Output the [x, y] coordinate of the center of the cell containing the given text.  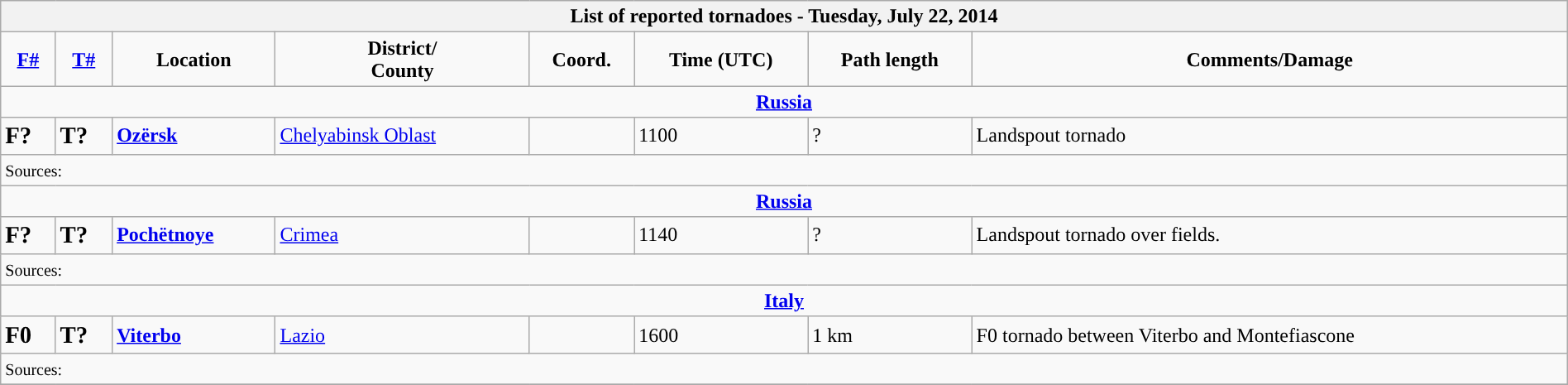
Italy [784, 301]
1100 [721, 136]
Comments/Damage [1269, 60]
Chelyabinsk Oblast [402, 136]
Crimea [402, 235]
Coord. [582, 60]
1600 [721, 334]
Time (UTC) [721, 60]
F0 [28, 334]
1 km [890, 334]
Landspout tornado [1269, 136]
District/County [402, 60]
Lazio [402, 334]
Viterbo [194, 334]
T# [84, 60]
Path length [890, 60]
Landspout tornado over fields. [1269, 235]
1140 [721, 235]
Pochëtnoye [194, 235]
Ozërsk [194, 136]
Location [194, 60]
List of reported tornadoes - Tuesday, July 22, 2014 [784, 17]
F0 tornado between Viterbo and Montefiascone [1269, 334]
F# [28, 60]
